Return the (X, Y) coordinate for the center point of the cell that contains the specified text.  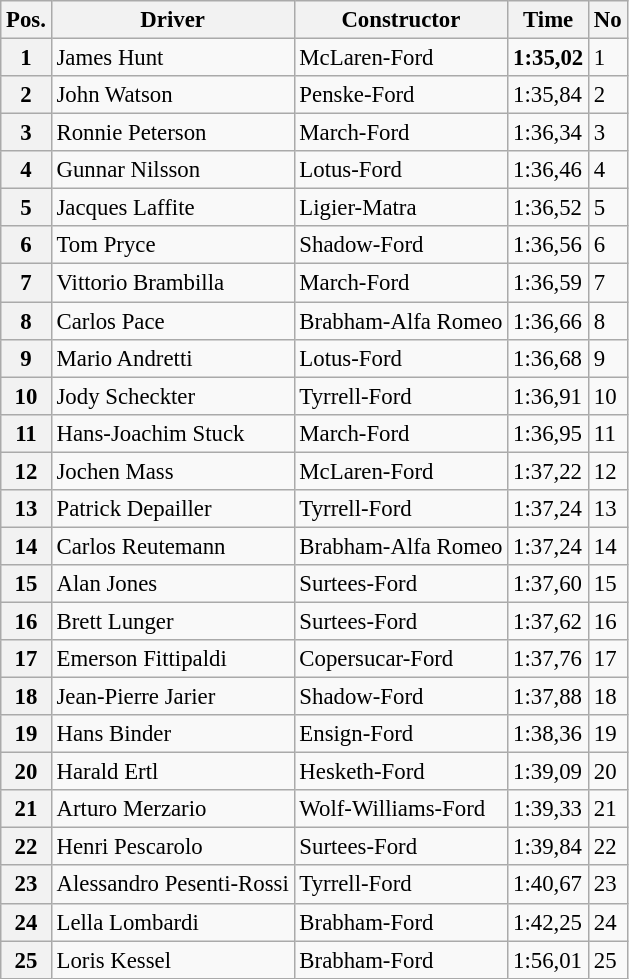
1:37,22 (548, 471)
1:39,09 (548, 772)
Wolf-Williams-Ford (401, 809)
1:37,88 (548, 697)
Ronnie Peterson (172, 133)
1:35,84 (548, 95)
Alessandro Pesenti-Rossi (172, 885)
Ensign-Ford (401, 734)
Jean-Pierre Jarier (172, 697)
Alan Jones (172, 584)
1:42,25 (548, 922)
1:38,36 (548, 734)
1:36,95 (548, 433)
John Watson (172, 95)
Hesketh-Ford (401, 772)
1:36,52 (548, 208)
Gunnar Nilsson (172, 170)
1:36,56 (548, 245)
Tom Pryce (172, 245)
Carlos Reutemann (172, 546)
Jochen Mass (172, 471)
Vittorio Brambilla (172, 283)
Lella Lombardi (172, 922)
Ligier-Matra (401, 208)
1:37,62 (548, 621)
Hans-Joachim Stuck (172, 433)
Arturo Merzario (172, 809)
1:36,68 (548, 358)
Penske-Ford (401, 95)
1:56,01 (548, 960)
Patrick Depailler (172, 509)
1:36,46 (548, 170)
1:35,02 (548, 58)
1:39,33 (548, 809)
1:37,76 (548, 659)
1:39,84 (548, 847)
Brett Lunger (172, 621)
1:36,66 (548, 321)
Time (548, 20)
Henri Pescarolo (172, 847)
Jody Scheckter (172, 396)
Loris Kessel (172, 960)
Constructor (401, 20)
Pos. (26, 20)
Jacques Laffite (172, 208)
1:36,59 (548, 283)
1:36,34 (548, 133)
Hans Binder (172, 734)
No (608, 20)
James Hunt (172, 58)
1:37,60 (548, 584)
Driver (172, 20)
Copersucar-Ford (401, 659)
Emerson Fittipaldi (172, 659)
1:40,67 (548, 885)
1:36,91 (548, 396)
Carlos Pace (172, 321)
Mario Andretti (172, 358)
Harald Ertl (172, 772)
